Determine the [x, y] coordinate at the center of the cell enclosing the given text.  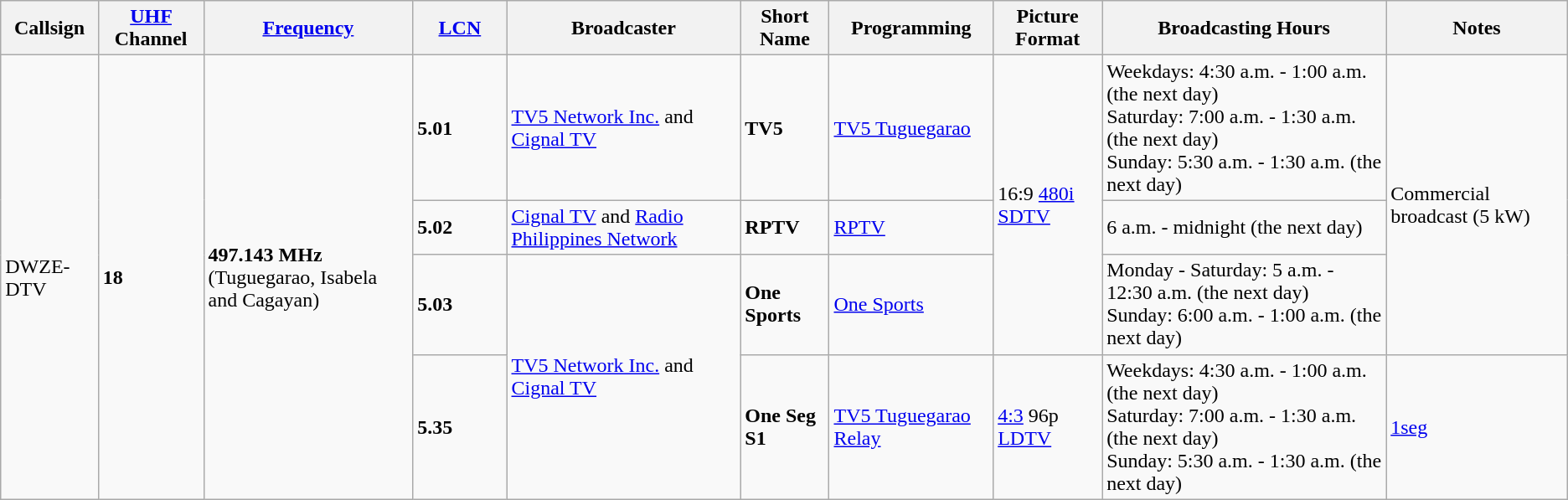
4:3 96p LDTV [1048, 427]
5.35 [460, 427]
Cignal TV and Radio Philippines Network [623, 228]
Notes [1478, 28]
Commercial broadcast (5 kW) [1478, 204]
Programming [911, 28]
6 a.m. - midnight (the next day) [1245, 228]
DWZE-DTV [49, 277]
497.143 MHz(Tuguegarao, Isabela and Cagayan) [308, 277]
Monday - Saturday: 5 a.m. - 12:30 a.m. (the next day) Sunday: 6:00 a.m. - 1:00 a.m. (the next day) [1245, 305]
Short Name [785, 28]
1seg [1478, 427]
Broadcaster [623, 28]
TV5 [785, 127]
18 [151, 277]
TV5 Tuguegarao [911, 127]
5.02 [460, 228]
Broadcasting Hours [1245, 28]
Frequency [308, 28]
TV5 Tuguegarao Relay [911, 427]
Picture Format [1048, 28]
5.01 [460, 127]
UHF Channel [151, 28]
Callsign [49, 28]
One Seg S1 [785, 427]
5.03 [460, 305]
16:9 480i SDTV [1048, 204]
LCN [460, 28]
